Detect which cell encompasses the target text, then output its [x, y] center coordinate. 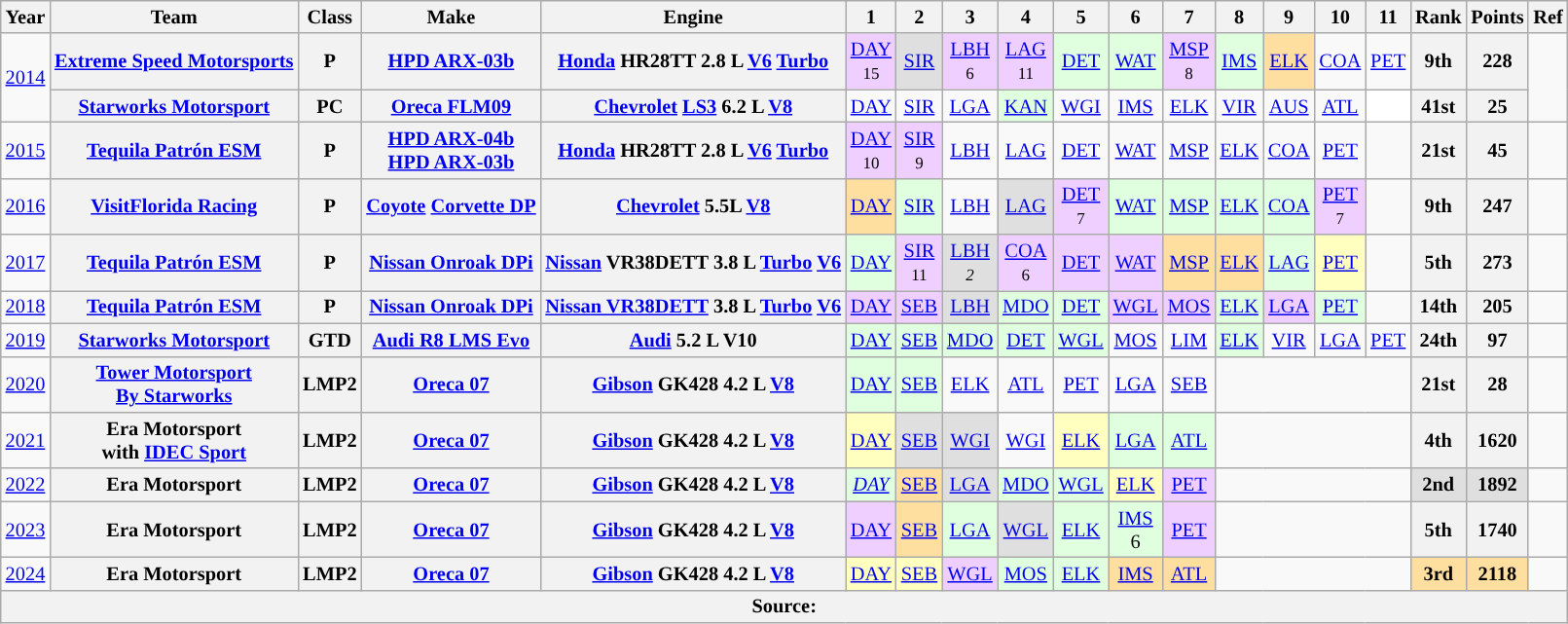
IMS6 [1136, 530]
Team [173, 17]
Engine [693, 17]
10 [1341, 17]
PET7 [1341, 206]
1620 [1497, 440]
Make [451, 17]
Tower MotorsportBy Starworks [173, 385]
2118 [1497, 573]
2015 [25, 150]
HPD ARX-03b [451, 61]
COA6 [1026, 263]
Ref [1548, 17]
VisitFlorida Racing [173, 206]
HPD ARX-04b HPD ARX-03b [451, 150]
AUS [1289, 106]
DAY15 [871, 61]
1740 [1497, 530]
5 [1080, 17]
2018 [25, 307]
45 [1497, 150]
PC [329, 106]
DAY10 [871, 150]
41st [1439, 106]
2 [919, 17]
2016 [25, 206]
SIR9 [919, 150]
Points [1497, 17]
25 [1497, 106]
7 [1189, 17]
Source: [784, 606]
4th [1439, 440]
Chevrolet LS3 6.2 L V8 [693, 106]
LBH6 [969, 61]
Year [25, 17]
Audi R8 LMS Evo [451, 340]
2nd [1439, 485]
205 [1497, 307]
8 [1238, 17]
GTD [329, 340]
MSP8 [1189, 61]
KAN [1026, 106]
24th [1439, 340]
DET7 [1080, 206]
2022 [25, 485]
Era Motorsportwith IDEC Sport [173, 440]
9 [1289, 17]
1 [871, 17]
3rd [1439, 573]
4 [1026, 17]
14th [1439, 307]
1892 [1497, 485]
Rank [1439, 17]
2014 [25, 78]
Audi 5.2 L V10 [693, 340]
Class [329, 17]
3 [969, 17]
LIM [1189, 340]
Extreme Speed Motorsports [173, 61]
2017 [25, 263]
2023 [25, 530]
228 [1497, 61]
11 [1388, 17]
Coyote Corvette DP [451, 206]
28 [1497, 385]
LAG11 [1026, 61]
2024 [25, 573]
2020 [25, 385]
97 [1497, 340]
6 [1136, 17]
SIR11 [919, 263]
LBH2 [969, 263]
2021 [25, 440]
247 [1497, 206]
Oreca FLM09 [451, 106]
273 [1497, 263]
Chevrolet 5.5L V8 [693, 206]
2019 [25, 340]
